Capture the cell that displays the provided text and extract its [X, Y] central coordinate. 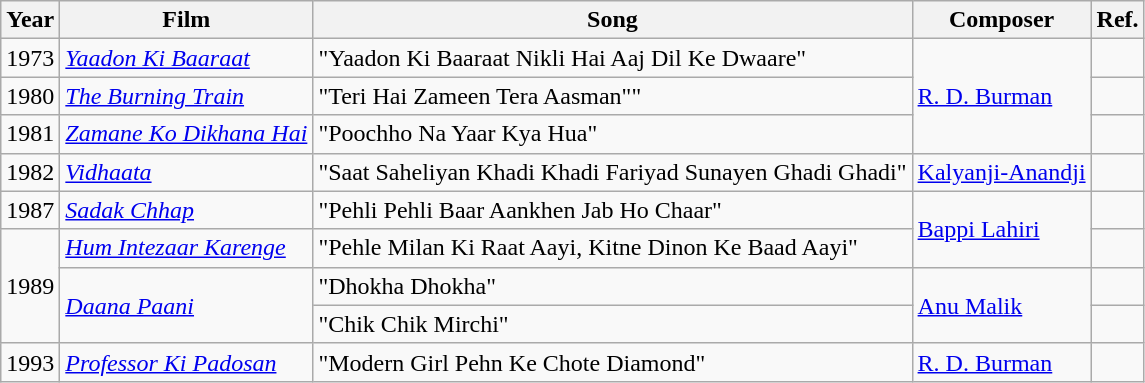
"Poochho Na Yaar Kya Hua" [612, 134]
1982 [30, 172]
Composer [1002, 20]
"Teri Hai Zameen Tera Aasman"" [612, 96]
Film [186, 20]
1987 [30, 210]
Vidhaata [186, 172]
1980 [30, 96]
Zamane Ko Dikhana Hai [186, 134]
Year [30, 20]
"Pehle Milan Ki Raat Aayi, Kitne Dinon Ke Baad Aayi" [612, 248]
Daana Paani [186, 305]
"Modern Girl Pehn Ke Chote Diamond" [612, 362]
"Yaadon Ki Baaraat Nikli Hai Aaj Dil Ke Dwaare" [612, 58]
Song [612, 20]
Hum Intezaar Karenge [186, 248]
Kalyanji-Anandji [1002, 172]
Professor Ki Padosan [186, 362]
"Saat Saheliyan Khadi Khadi Fariyad Sunayen Ghadi Ghadi" [612, 172]
"Pehli Pehli Baar Aankhen Jab Ho Chaar" [612, 210]
1973 [30, 58]
Ref. [1118, 20]
1989 [30, 286]
Bappi Lahiri [1002, 229]
The Burning Train [186, 96]
Anu Malik [1002, 305]
1993 [30, 362]
Sadak Chhap [186, 210]
"Chik Chik Mirchi" [612, 324]
1981 [30, 134]
Yaadon Ki Baaraat [186, 58]
"Dhokha Dhokha" [612, 286]
